Determine the [X, Y] coordinate at the center of the cell enclosing the given text.  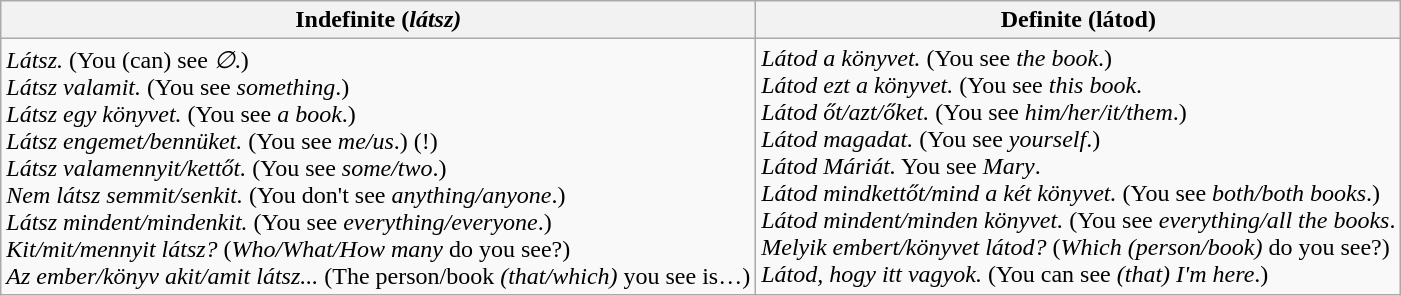
Indefinite (látsz) [378, 20]
Definite (látod) [1078, 20]
